Return [x, y] of the center of cell containing provided text 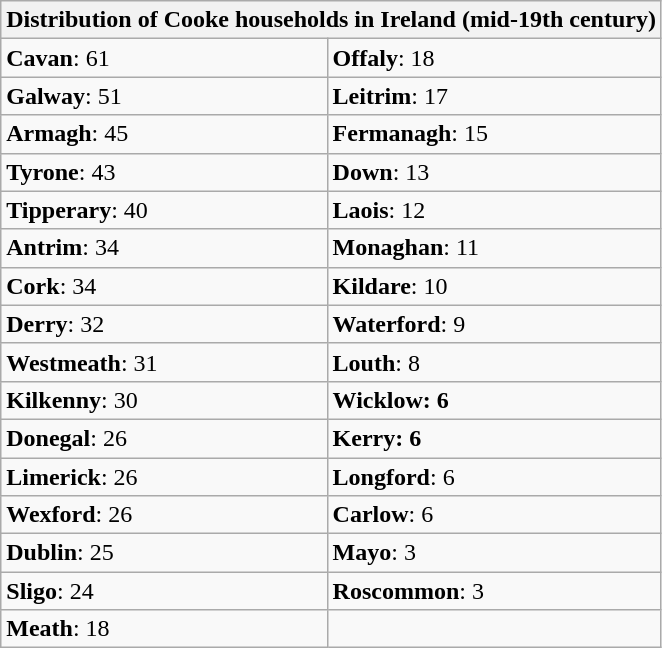
Wexford: 26 [164, 515]
Galway: 51 [164, 96]
Westmeath: 31 [164, 362]
Tyrone: 43 [164, 172]
Dublin: 25 [164, 553]
Louth: 8 [494, 362]
Laois: 12 [494, 210]
Limerick: 26 [164, 477]
Carlow: 6 [494, 515]
Roscommon: 3 [494, 591]
Sligo: 24 [164, 591]
Cavan: 61 [164, 58]
Armagh: 45 [164, 134]
Waterford: 9 [494, 324]
Wicklow: 6 [494, 400]
Antrim: 34 [164, 248]
Distribution of Cooke households in Ireland (mid-19th century) [332, 20]
Tipperary: 40 [164, 210]
Kilkenny: 30 [164, 400]
Donegal: 26 [164, 438]
Fermanagh: 15 [494, 134]
Mayo: 3 [494, 553]
Monaghan: 11 [494, 248]
Kildare: 10 [494, 286]
Meath: 18 [164, 629]
Cork: 34 [164, 286]
Kerry: 6 [494, 438]
Offaly: 18 [494, 58]
Longford: 6 [494, 477]
Down: 13 [494, 172]
Leitrim: 17 [494, 96]
Derry: 32 [164, 324]
